Scan for the cell matching the given text and deliver its (X, Y) coordinate at center. 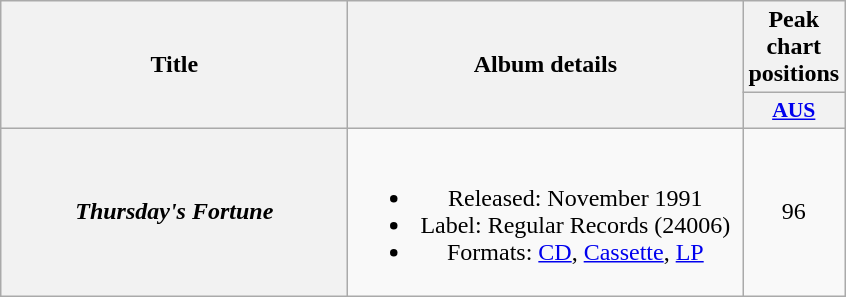
Album details (546, 65)
Title (174, 65)
Peak chart positions (794, 47)
Thursday's Fortune (174, 212)
AUS (794, 111)
96 (794, 212)
Released: November 1991Label: Regular Records (24006)Formats: CD, Cassette, LP (546, 212)
